Detect which cell encompasses the target text, then output its [x, y] center coordinate. 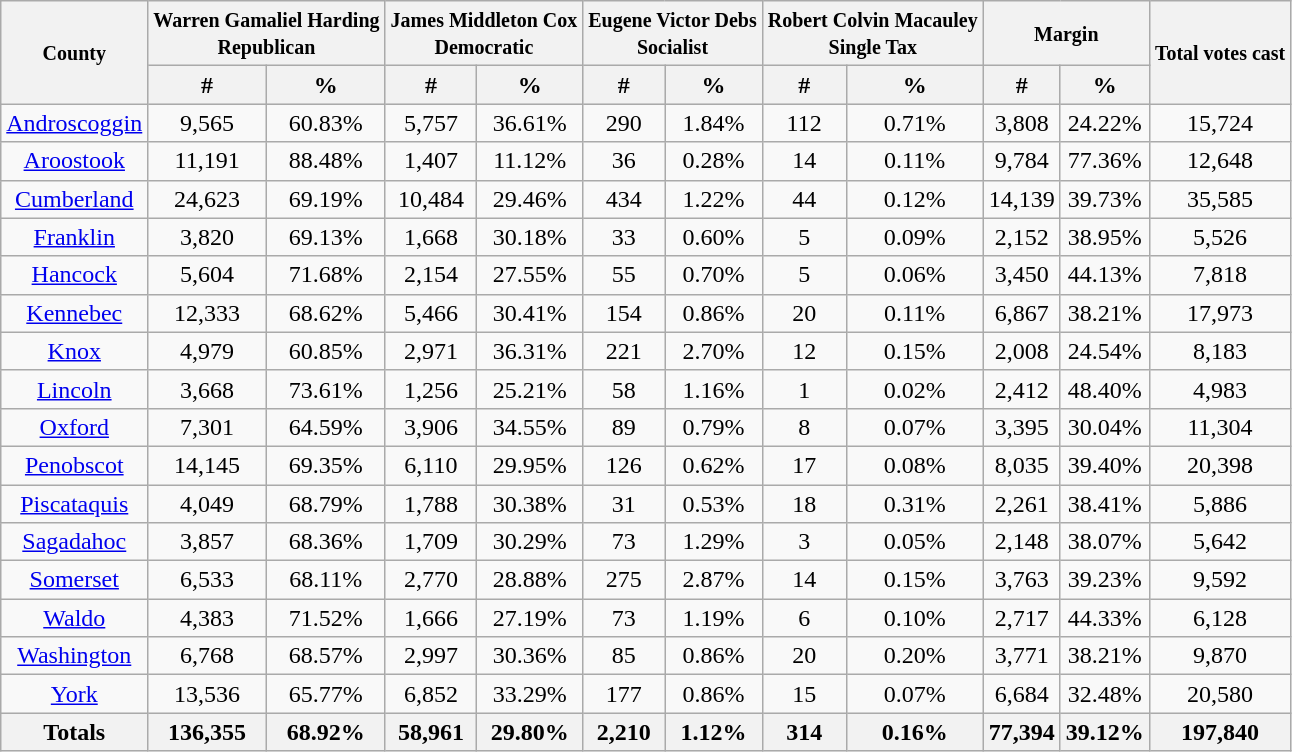
14,139 [1022, 199]
5,604 [208, 275]
60.83% [326, 123]
15,724 [1220, 123]
27.19% [530, 618]
434 [624, 199]
35,585 [1220, 199]
77.36% [1104, 161]
1,709 [431, 542]
12 [804, 351]
1.16% [714, 389]
Knox [74, 351]
20,398 [1220, 465]
31 [624, 503]
126 [624, 465]
Robert Colvin MacauleySingle Tax [872, 34]
11,191 [208, 161]
1.29% [714, 542]
Franklin [74, 237]
44 [804, 199]
0.20% [914, 656]
11,304 [1220, 427]
12,333 [208, 313]
County [74, 52]
5,466 [431, 313]
0.28% [714, 161]
3,771 [1022, 656]
0.09% [914, 237]
2,412 [1022, 389]
8 [804, 427]
2,210 [624, 732]
34.55% [530, 427]
3,450 [1022, 275]
3,906 [431, 427]
Warren Gamaliel HardingRepublican [266, 34]
39.23% [1104, 580]
24,623 [208, 199]
1,788 [431, 503]
4,979 [208, 351]
0.05% [914, 542]
9,784 [1022, 161]
1.84% [714, 123]
0.12% [914, 199]
2,997 [431, 656]
68.79% [326, 503]
2,008 [1022, 351]
0.79% [714, 427]
3,857 [208, 542]
Washington [74, 656]
17 [804, 465]
4,049 [208, 503]
3,395 [1022, 427]
9,592 [1220, 580]
29.46% [530, 199]
0.10% [914, 618]
73.61% [326, 389]
44.33% [1104, 618]
38.07% [1104, 542]
36.31% [530, 351]
314 [804, 732]
68.57% [326, 656]
Totals [74, 732]
5,886 [1220, 503]
Somerset [74, 580]
4,983 [1220, 389]
69.19% [326, 199]
13,536 [208, 694]
1.22% [714, 199]
2.70% [714, 351]
Penobscot [74, 465]
11.12% [530, 161]
85 [624, 656]
71.52% [326, 618]
290 [624, 123]
6,768 [208, 656]
18 [804, 503]
3,808 [1022, 123]
9,870 [1220, 656]
30.41% [530, 313]
2,261 [1022, 503]
6,110 [431, 465]
221 [624, 351]
10,484 [431, 199]
0.71% [914, 123]
275 [624, 580]
68.36% [326, 542]
8,183 [1220, 351]
9,565 [208, 123]
0.06% [914, 275]
0.53% [714, 503]
1,407 [431, 161]
Piscataquis [74, 503]
0.16% [914, 732]
5,526 [1220, 237]
65.77% [326, 694]
12,648 [1220, 161]
Eugene Victor DebsSocialist [673, 34]
33 [624, 237]
68.62% [326, 313]
3 [804, 542]
0.02% [914, 389]
7,818 [1220, 275]
6,852 [431, 694]
Waldo [74, 618]
1.12% [714, 732]
Margin [1066, 34]
Androscoggin [74, 123]
20,580 [1220, 694]
33.29% [530, 694]
2,152 [1022, 237]
30.38% [530, 503]
8,035 [1022, 465]
14,145 [208, 465]
39.12% [1104, 732]
44.13% [1104, 275]
36.61% [530, 123]
32.48% [1104, 694]
3,763 [1022, 580]
1 [804, 389]
1.19% [714, 618]
York [74, 694]
7,301 [208, 427]
3,820 [208, 237]
38.95% [1104, 237]
6,684 [1022, 694]
6,867 [1022, 313]
2,717 [1022, 618]
38.41% [1104, 503]
28.88% [530, 580]
15 [804, 694]
89 [624, 427]
2,971 [431, 351]
60.85% [326, 351]
1,256 [431, 389]
0.31% [914, 503]
71.68% [326, 275]
27.55% [530, 275]
25.21% [530, 389]
24.54% [1104, 351]
69.35% [326, 465]
136,355 [208, 732]
69.13% [326, 237]
29.80% [530, 732]
39.73% [1104, 199]
Sagadahoc [74, 542]
30.29% [530, 542]
Oxford [74, 427]
1,666 [431, 618]
Kennebec [74, 313]
55 [624, 275]
3,668 [208, 389]
0.60% [714, 237]
Hancock [74, 275]
2,148 [1022, 542]
0.62% [714, 465]
30.04% [1104, 427]
5,642 [1220, 542]
48.40% [1104, 389]
39.40% [1104, 465]
24.22% [1104, 123]
6 [804, 618]
Lincoln [74, 389]
68.11% [326, 580]
Aroostook [74, 161]
5,757 [431, 123]
58,961 [431, 732]
36 [624, 161]
1,668 [431, 237]
17,973 [1220, 313]
154 [624, 313]
2,154 [431, 275]
2.87% [714, 580]
6,533 [208, 580]
30.18% [530, 237]
177 [624, 694]
4,383 [208, 618]
64.59% [326, 427]
6,128 [1220, 618]
112 [804, 123]
2,770 [431, 580]
Cumberland [74, 199]
197,840 [1220, 732]
29.95% [530, 465]
68.92% [326, 732]
Total votes cast [1220, 52]
0.08% [914, 465]
30.36% [530, 656]
77,394 [1022, 732]
0.70% [714, 275]
James Middleton CoxDemocratic [484, 34]
58 [624, 389]
88.48% [326, 161]
